Return the [x, y] coordinate for the center point of the cell that contains the specified text.  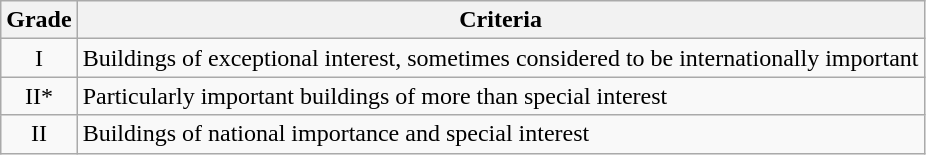
Buildings of national importance and special interest [500, 134]
Buildings of exceptional interest, sometimes considered to be internationally important [500, 58]
Criteria [500, 20]
II [39, 134]
I [39, 58]
Particularly important buildings of more than special interest [500, 96]
Grade [39, 20]
II* [39, 96]
